Identify which cell holds the provided text, then report its (X, Y) central coordinate. 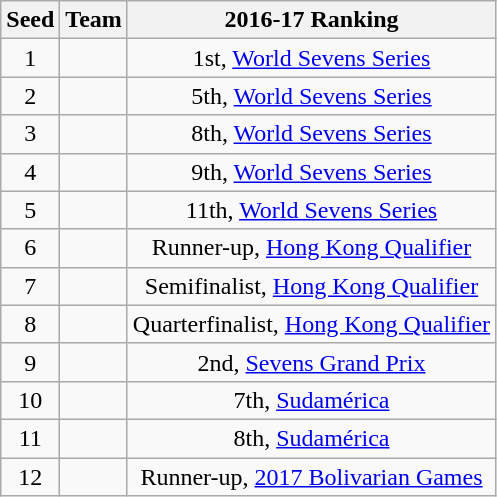
8th, World Sevens Series (311, 134)
10 (30, 400)
Seed (30, 20)
2016-17 Ranking (311, 20)
6 (30, 248)
8 (30, 324)
4 (30, 172)
1st, World Sevens Series (311, 58)
2nd, Sevens Grand Prix (311, 362)
9 (30, 362)
5th, World Sevens Series (311, 96)
2 (30, 96)
12 (30, 477)
9th, World Sevens Series (311, 172)
Semifinalist, Hong Kong Qualifier (311, 286)
Runner-up, Hong Kong Qualifier (311, 248)
7 (30, 286)
Runner-up, 2017 Bolivarian Games (311, 477)
Quarterfinalist, Hong Kong Qualifier (311, 324)
1 (30, 58)
7th, Sudamérica (311, 400)
5 (30, 210)
11 (30, 438)
8th, Sudamérica (311, 438)
Team (94, 20)
11th, World Sevens Series (311, 210)
3 (30, 134)
